Pinpoint the cell where the given text exists, returning its (X, Y) midpoint coordinate. 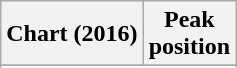
Chart (2016) (72, 34)
Peakposition (189, 34)
